Scan for the cell matching the given text and deliver its [X, Y] coordinate at center. 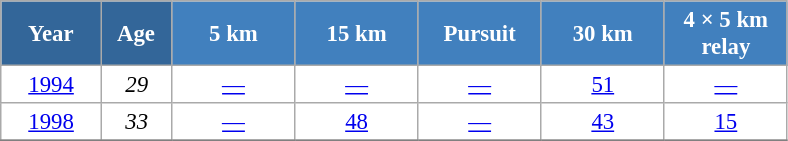
30 km [602, 34]
Age [136, 34]
51 [602, 85]
4 × 5 km relay [726, 34]
29 [136, 85]
5 km [234, 34]
48 [356, 122]
43 [602, 122]
Pursuit [480, 34]
Year [52, 34]
15 [726, 122]
33 [136, 122]
15 km [356, 34]
1994 [52, 85]
1998 [52, 122]
